Search for the cell housing the specified text and yield its [X, Y] center coordinate. 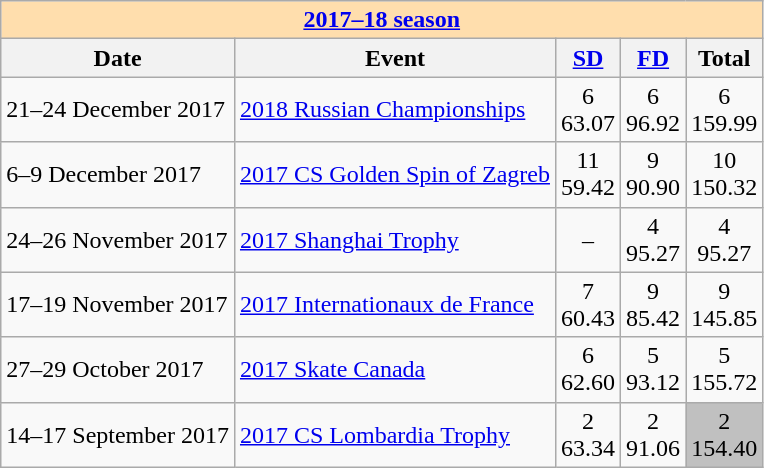
FD [654, 58]
6 63.07 [588, 110]
6 62.60 [588, 370]
27–29 October 2017 [118, 370]
6–9 December 2017 [118, 174]
2 154.40 [724, 434]
9 85.42 [654, 304]
SD [588, 58]
2018 Russian Championships [394, 110]
5 155.72 [724, 370]
– [588, 240]
Total [724, 58]
2017–18 season [382, 20]
2017 Shanghai Trophy [394, 240]
2017 CS Golden Spin of Zagreb [394, 174]
10 150.32 [724, 174]
2 63.34 [588, 434]
24–26 November 2017 [118, 240]
Event [394, 58]
5 93.12 [654, 370]
7 60.43 [588, 304]
2017 Skate Canada [394, 370]
Date [118, 58]
11 59.42 [588, 174]
21–24 December 2017 [118, 110]
2017 CS Lombardia Trophy [394, 434]
9 145.85 [724, 304]
14–17 September 2017 [118, 434]
6 159.99 [724, 110]
2 91.06 [654, 434]
2017 Internationaux de France [394, 304]
17–19 November 2017 [118, 304]
9 90.90 [654, 174]
6 96.92 [654, 110]
